Detect which cell encompasses the target text, then output its [x, y] center coordinate. 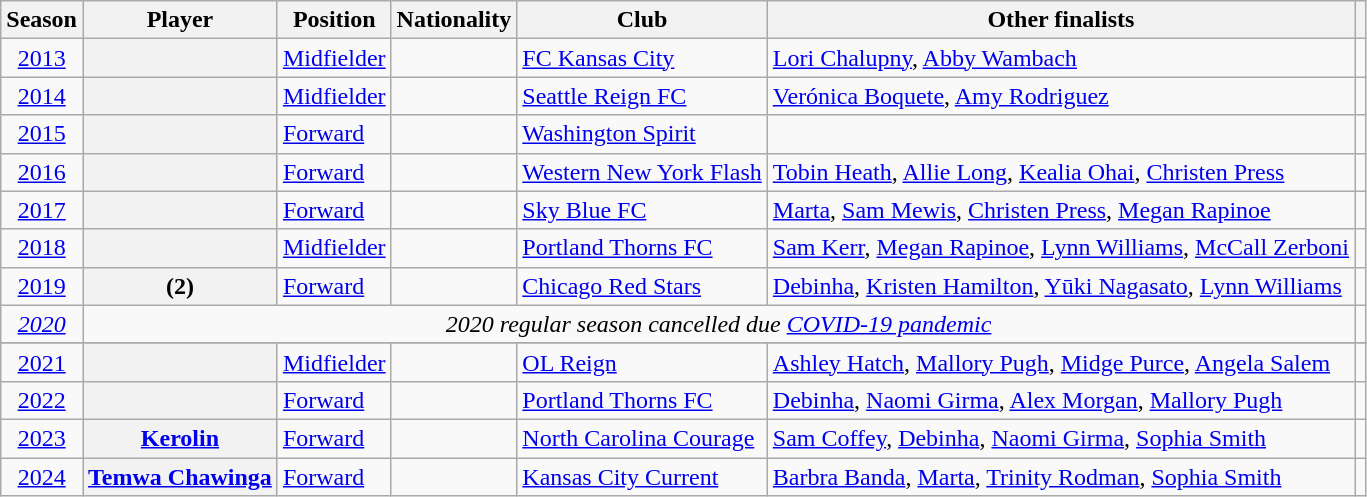
Washington Spirit [642, 134]
Ashley Hatch, Mallory Pugh, Midge Purce, Angela Salem [1060, 362]
Debinha, Kristen Hamilton, Yūki Nagasato, Lynn Williams [1060, 286]
2023 [42, 438]
2022 [42, 400]
OL Reign [642, 362]
Debinha, Naomi Girma, Alex Morgan, Mallory Pugh [1060, 400]
2021 [42, 362]
Kerolin [180, 438]
Barbra Banda, Marta, Trinity Rodman, Sophia Smith [1060, 477]
Nationality [454, 20]
Marta, Sam Mewis, Christen Press, Megan Rapinoe [1060, 210]
North Carolina Courage [642, 438]
2014 [42, 96]
2020 [42, 324]
Sam Coffey, Debinha, Naomi Girma, Sophia Smith [1060, 438]
Lori Chalupny, Abby Wambach [1060, 58]
Season [42, 20]
2019 [42, 286]
2024 [42, 477]
Position [334, 20]
2020 regular season cancelled due COVID-19 pandemic [718, 324]
2015 [42, 134]
Club [642, 20]
Player [180, 20]
2016 [42, 172]
Seattle Reign FC [642, 96]
2013 [42, 58]
Temwa Chawinga [180, 477]
Western New York Flash [642, 172]
Tobin Heath, Allie Long, Kealia Ohai, Christen Press [1060, 172]
FC Kansas City [642, 58]
Chicago Red Stars [642, 286]
Other finalists [1060, 20]
2017 [42, 210]
Verónica Boquete, Amy Rodriguez [1060, 96]
Sky Blue FC [642, 210]
Sam Kerr, Megan Rapinoe, Lynn Williams, McCall Zerboni [1060, 248]
(2) [180, 286]
2018 [42, 248]
Kansas City Current [642, 477]
